Detect which cell encompasses the target text, then output its [X, Y] center coordinate. 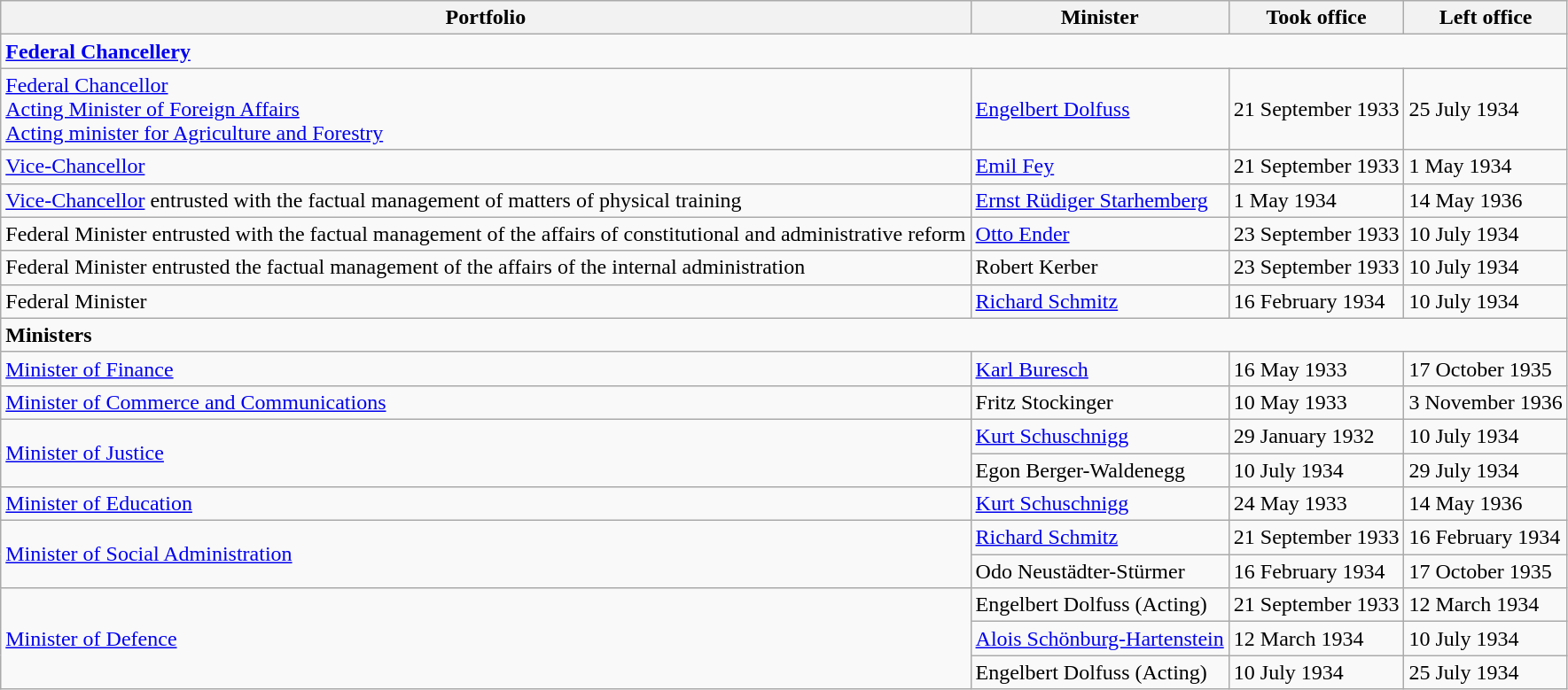
Vice-Chancellor [486, 167]
Left office [1486, 18]
10 May 1933 [1316, 402]
Egon Berger-Waldenegg [1099, 470]
Minister of Justice [486, 453]
Federal Minister entrusted with the factual management of the affairs of constitutional and administrative reform [486, 234]
Vice-Chancellor entrusted with the factual management of matters of physical training [486, 200]
Federal Minister [486, 301]
3 November 1936 [1486, 402]
Otto Ender [1099, 234]
Fritz Stockinger [1099, 402]
Minister of Finance [486, 368]
Minister of Social Administration [486, 554]
Federal Minister entrusted the factual management of the affairs of the internal administration [486, 267]
Ernst Rüdiger Starhemberg [1099, 200]
Minister of Education [486, 504]
Engelbert Dolfuss [1099, 109]
Emil Fey [1099, 167]
Took office [1316, 18]
16 May 1933 [1316, 368]
Karl Buresch [1099, 368]
Portfolio [486, 18]
Ministers [784, 335]
Minister of Defence [486, 639]
29 January 1932 [1316, 436]
24 May 1933 [1316, 504]
Robert Kerber [1099, 267]
Alois Schönburg-Hartenstein [1099, 639]
Federal ChancellorActing Minister of Foreign AffairsActing minister for Agriculture and Forestry [486, 109]
Minister [1099, 18]
Odo Neustädter-Stürmer [1099, 571]
Minister of Commerce and Communications [486, 402]
Federal Chancellery [784, 51]
29 July 1934 [1486, 470]
